Determine the (X, Y) coordinate at the center of the cell enclosing the given text.  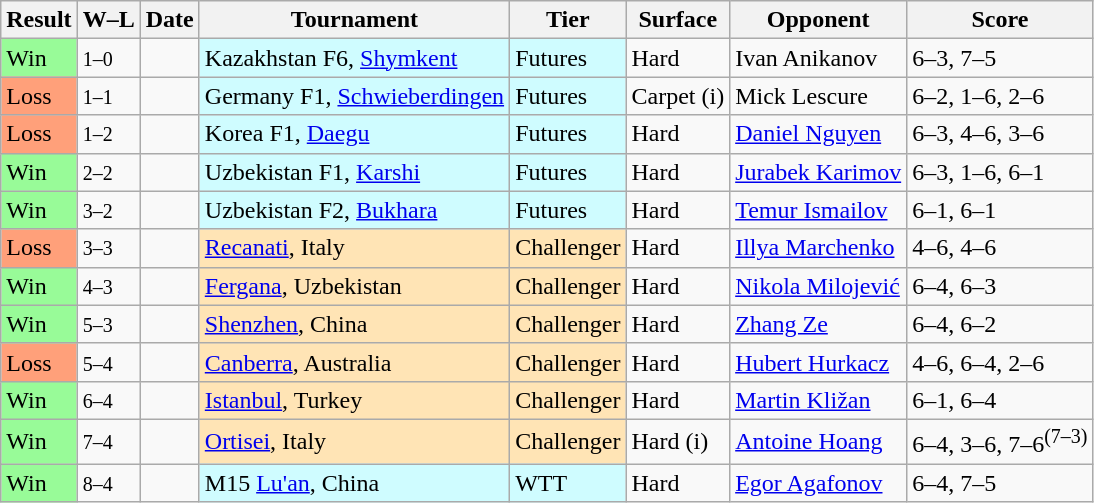
6–4, 6–3 (1000, 286)
Illya Marchenko (818, 248)
Daniel Nguyen (818, 134)
6–2, 1–6, 2–6 (1000, 96)
8–4 (108, 483)
5–3 (108, 324)
Carpet (i) (678, 96)
6–4, 6–2 (1000, 324)
Mick Lescure (818, 96)
Hard (i) (678, 442)
Tier (568, 20)
6–1, 6–4 (1000, 400)
Uzbekistan F1, Karshi (354, 172)
3–3 (108, 248)
Surface (678, 20)
Zhang Ze (818, 324)
Germany F1, Schwieberdingen (354, 96)
6–4 (108, 400)
Date (170, 20)
1–1 (108, 96)
Tournament (354, 20)
6–3, 1–6, 6–1 (1000, 172)
6–4, 7–5 (1000, 483)
Recanati, Italy (354, 248)
Score (1000, 20)
1–2 (108, 134)
5–4 (108, 362)
W–L (108, 20)
Result (39, 20)
Fergana, Uzbekistan (354, 286)
4–3 (108, 286)
Nikola Milojević (818, 286)
Egor Agafonov (818, 483)
3–2 (108, 210)
4–6, 6–4, 2–6 (1000, 362)
Ortisei, Italy (354, 442)
Ivan Anikanov (818, 58)
2–2 (108, 172)
Uzbekistan F2, Bukhara (354, 210)
Shenzhen, China (354, 324)
Jurabek Karimov (818, 172)
Kazakhstan F6, Shymkent (354, 58)
Canberra, Australia (354, 362)
6–4, 3–6, 7–6(7–3) (1000, 442)
6–3, 7–5 (1000, 58)
6–3, 4–6, 3–6 (1000, 134)
Temur Ismailov (818, 210)
4–6, 4–6 (1000, 248)
6–1, 6–1 (1000, 210)
Hubert Hurkacz (818, 362)
1–0 (108, 58)
7–4 (108, 442)
Opponent (818, 20)
Martin Kližan (818, 400)
M15 Lu'an, China (354, 483)
Korea F1, Daegu (354, 134)
Istanbul, Turkey (354, 400)
WTT (568, 483)
Antoine Hoang (818, 442)
